Output the (x, y) coordinate of the center of the cell containing the given text.  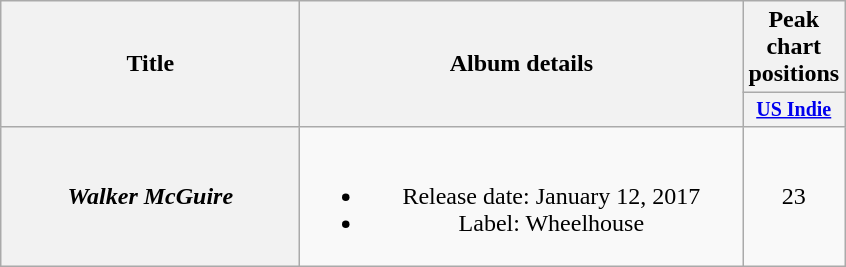
Walker McGuire (150, 196)
US Indie (794, 110)
23 (794, 196)
Peak chartpositions (794, 47)
Title (150, 64)
Album details (522, 64)
Release date: January 12, 2017Label: Wheelhouse (522, 196)
